For the text-containing cell, return its midpoint in (x, y) coordinate format. 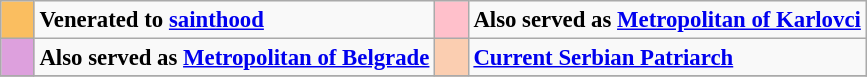
Also served as Metropolitan of Karlovci (667, 20)
Also served as Metropolitan of Belgrade (234, 58)
Venerated to sainthood (234, 20)
Current Serbian Patriarch (667, 58)
